Pinpoint the cell where the given text exists, returning its (x, y) midpoint coordinate. 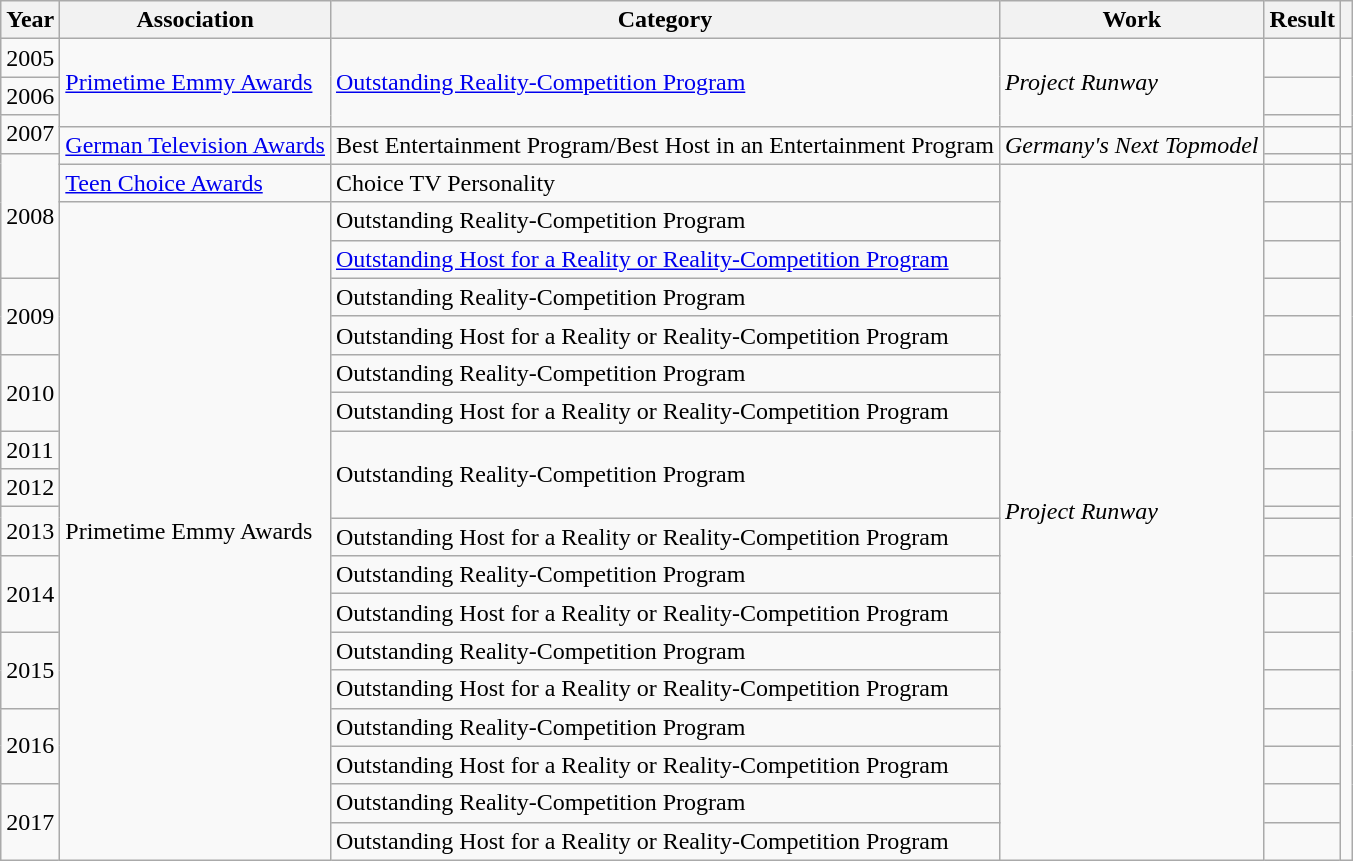
Year (30, 20)
Category (664, 20)
2007 (30, 134)
Choice TV Personality (664, 183)
2015 (30, 670)
Germany's Next Topmodel (1132, 145)
2014 (30, 594)
German Television Awards (196, 145)
2011 (30, 449)
2016 (30, 746)
2008 (30, 216)
2010 (30, 392)
Teen Choice Awards (196, 183)
Work (1132, 20)
2017 (30, 822)
2006 (30, 96)
2005 (30, 58)
Result (1302, 20)
2013 (30, 532)
Best Entertainment Program/Best Host in an Entertainment Program (664, 145)
2009 (30, 316)
2012 (30, 488)
Association (196, 20)
